Provide the [X, Y] coordinate of the cell's center where the given text is located.  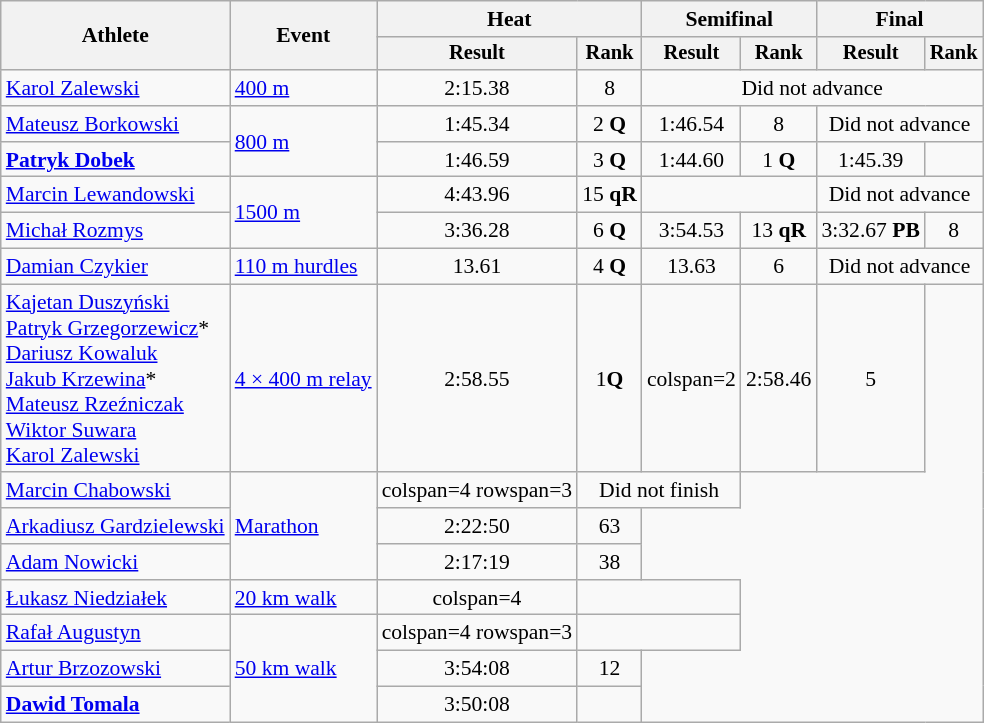
Michał Rozmys [116, 231]
Mateusz Borkowski [116, 124]
Artur Brzozowski [116, 669]
Kajetan DuszyńskiPatryk Grzegorzewicz*Dariusz KowalukJakub Krzewina*Mateusz RzeźniczakWiktor SuwaraKarol Zalewski [116, 378]
1:45.34 [478, 124]
2:58.55 [478, 378]
Marcin Chabowski [116, 491]
Athlete [116, 36]
colspan=2 [692, 378]
Adam Nowicki [116, 562]
110 m hurdles [304, 267]
Patryk Dobek [116, 160]
20 km walk [304, 598]
3:54.53 [692, 231]
Marathon [304, 526]
Did not finish [659, 491]
15 qR [610, 195]
Final [899, 19]
2 Q [610, 124]
1500 m [304, 212]
3:54:08 [478, 669]
3:32.67 PB [870, 231]
63 [610, 526]
3 Q [610, 160]
Heat [510, 19]
2:58.46 [778, 378]
6 [778, 267]
3:36.28 [478, 231]
Marcin Lewandowski [116, 195]
2:15.38 [478, 88]
Semifinal [730, 19]
Dawid Tomala [116, 705]
1:44.60 [692, 160]
Damian Czykier [116, 267]
colspan=4 [478, 598]
13.63 [692, 267]
1Q [610, 378]
1:46.59 [478, 160]
2:17:19 [478, 562]
38 [610, 562]
3:50:08 [478, 705]
13 qR [778, 231]
Rafał Augustyn [116, 633]
6 Q [610, 231]
Łukasz Niedziałek [116, 598]
4:43.96 [478, 195]
12 [610, 669]
Karol Zalewski [116, 88]
2:22:50 [478, 526]
4 Q [610, 267]
5 [870, 378]
1:45.39 [870, 160]
50 km walk [304, 668]
13.61 [478, 267]
1:46.54 [692, 124]
4 × 400 m relay [304, 378]
Arkadiusz Gardzielewski [116, 526]
400 m [304, 88]
800 m [304, 142]
Event [304, 36]
1 Q [778, 160]
